Scan for the cell matching the given text and deliver its [x, y] coordinate at center. 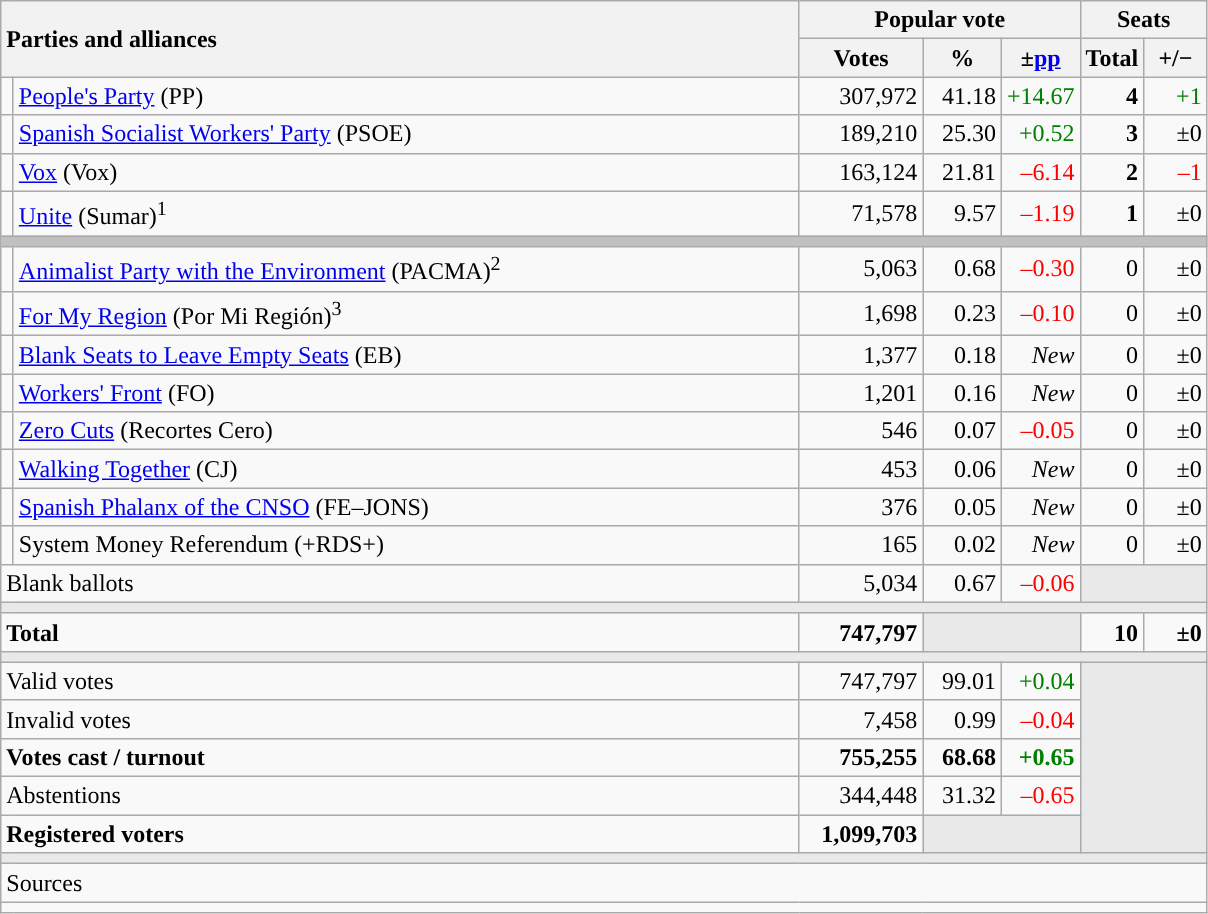
1 [1112, 214]
Walking Together (CJ) [406, 469]
755,255 [861, 758]
% [962, 58]
Sources [604, 883]
+1 [1176, 96]
163,124 [861, 172]
546 [861, 431]
99.01 [962, 681]
7,458 [861, 719]
Seats [1144, 20]
–1.19 [1040, 214]
Blank ballots [400, 583]
–0.06 [1040, 583]
+/− [1176, 58]
344,448 [861, 796]
71,578 [861, 214]
+14.67 [1040, 96]
+0.52 [1040, 134]
376 [861, 507]
Zero Cuts (Recortes Cero) [406, 431]
–0.30 [1040, 270]
Spanish Socialist Workers' Party (PSOE) [406, 134]
0.67 [962, 583]
Animalist Party with the Environment (PACMA)2 [406, 270]
+0.04 [1040, 681]
4 [1112, 96]
Popular vote [940, 20]
People's Party (PP) [406, 96]
Votes [861, 58]
0.06 [962, 469]
1,099,703 [861, 834]
0.23 [962, 314]
3 [1112, 134]
Parties and alliances [400, 39]
189,210 [861, 134]
453 [861, 469]
0.07 [962, 431]
2 [1112, 172]
–0.05 [1040, 431]
1,377 [861, 355]
Valid votes [400, 681]
Registered voters [400, 834]
–1 [1176, 172]
31.32 [962, 796]
0.05 [962, 507]
Blank Seats to Leave Empty Seats (EB) [406, 355]
Spanish Phalanx of the CNSO (FE–JONS) [406, 507]
–0.65 [1040, 796]
±pp [1040, 58]
0.68 [962, 270]
307,972 [861, 96]
165 [861, 545]
0.99 [962, 719]
Abstentions [400, 796]
Vox (Vox) [406, 172]
0.02 [962, 545]
5,063 [861, 270]
0.18 [962, 355]
21.81 [962, 172]
1,698 [861, 314]
41.18 [962, 96]
Workers' Front (FO) [406, 393]
68.68 [962, 758]
10 [1112, 632]
System Money Referendum (+RDS+) [406, 545]
+0.65 [1040, 758]
For My Region (Por Mi Región)3 [406, 314]
9.57 [962, 214]
Votes cast / turnout [400, 758]
–6.14 [1040, 172]
25.30 [962, 134]
0.16 [962, 393]
5,034 [861, 583]
–0.10 [1040, 314]
1,201 [861, 393]
Unite (Sumar)1 [406, 214]
Invalid votes [400, 719]
–0.04 [1040, 719]
